Find where the given text appears and provide that cell's center as (X, Y) coordinate. 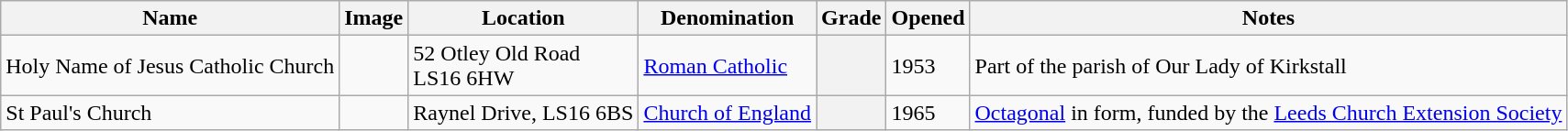
Name (171, 18)
Roman Catholic (728, 66)
1953 (929, 66)
St Paul's Church (171, 113)
Grade (851, 18)
Octagonal in form, funded by the Leeds Church Extension Society (1268, 113)
Raynel Drive, LS16 6BS (523, 113)
Opened (929, 18)
Location (523, 18)
Part of the parish of Our Lady of Kirkstall (1268, 66)
1965 (929, 113)
52 Otley Old RoadLS16 6HW (523, 66)
Notes (1268, 18)
Image (374, 18)
Denomination (728, 18)
Church of England (728, 113)
Holy Name of Jesus Catholic Church (171, 66)
